Return the [x, y] coordinate for the center point of the cell that contains the specified text.  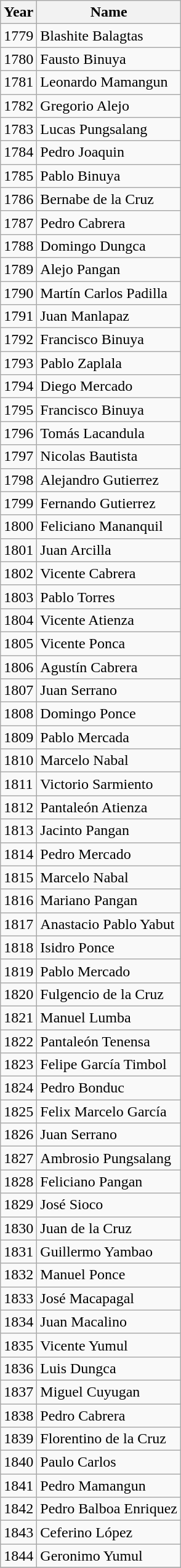
Pantaleón Atienza [109, 807]
1819 [18, 971]
Juan Arcilla [109, 550]
1820 [18, 994]
Juan de la Cruz [109, 1228]
1800 [18, 527]
Isidro Ponce [109, 947]
Manuel Lumba [109, 1017]
1780 [18, 59]
1804 [18, 620]
Agustín Cabrera [109, 667]
Pedro Joaquin [109, 152]
Pedro Bonduc [109, 1088]
1784 [18, 152]
1814 [18, 854]
Luis Dungca [109, 1368]
1810 [18, 761]
1821 [18, 1017]
Vicente Yumul [109, 1345]
1798 [18, 480]
1837 [18, 1392]
1841 [18, 1486]
1843 [18, 1532]
Fernando Gutierrez [109, 503]
1803 [18, 597]
1791 [18, 316]
1842 [18, 1509]
Year [18, 12]
1786 [18, 199]
Miguel Cuyugan [109, 1392]
1834 [18, 1322]
Pablo Binuya [109, 176]
Ceferino López [109, 1532]
1790 [18, 293]
Mariano Pangan [109, 901]
1827 [18, 1158]
1836 [18, 1368]
1840 [18, 1462]
1833 [18, 1298]
Geronimo Yumul [109, 1556]
Nicolas Bautista [109, 457]
1799 [18, 503]
1818 [18, 947]
1808 [18, 714]
Pablo Mercada [109, 737]
1830 [18, 1228]
1823 [18, 1065]
1815 [18, 877]
Alejo Pangan [109, 269]
1806 [18, 667]
1802 [18, 573]
1838 [18, 1415]
Pedro Balboa Enriquez [109, 1509]
José Macapagal [109, 1298]
1832 [18, 1275]
1807 [18, 691]
1835 [18, 1345]
1793 [18, 363]
1828 [18, 1182]
1816 [18, 901]
1795 [18, 410]
Felix Marcelo García [109, 1111]
1783 [18, 129]
Vicente Atienza [109, 620]
Paulo Carlos [109, 1462]
1812 [18, 807]
1796 [18, 433]
Fausto Binuya [109, 59]
1781 [18, 82]
Guillermo Yambao [109, 1252]
Florentino de la Cruz [109, 1439]
1829 [18, 1205]
Felipe García Timbol [109, 1065]
Juan Manlapaz [109, 316]
1794 [18, 386]
Ambrosio Pungsalang [109, 1158]
Anastacio Pablo Yabut [109, 924]
1788 [18, 246]
Tomás Lacandula [109, 433]
1792 [18, 340]
1825 [18, 1111]
Vicente Cabrera [109, 573]
Pablo Mercado [109, 971]
Vicente Ponca [109, 643]
Pedro Mamangun [109, 1486]
Name [109, 12]
Diego Mercado [109, 386]
1817 [18, 924]
1782 [18, 106]
1779 [18, 36]
Juan Macalino [109, 1322]
Blashite Balagtas [109, 36]
Pantaleón Tenensa [109, 1041]
Gregorio Alejo [109, 106]
Pedro Mercado [109, 854]
Leonardo Mamangun [109, 82]
1809 [18, 737]
Lucas Pungsalang [109, 129]
1813 [18, 831]
1787 [18, 222]
1839 [18, 1439]
1789 [18, 269]
Martín Carlos Padilla [109, 293]
Feliciano Mananquil [109, 527]
José Sioco [109, 1205]
1785 [18, 176]
Bernabe de la Cruz [109, 199]
1822 [18, 1041]
1801 [18, 550]
1844 [18, 1556]
Domingo Dungca [109, 246]
Manuel Ponce [109, 1275]
Alejandro Gutierrez [109, 480]
Pablo Zaplala [109, 363]
Victorio Sarmiento [109, 784]
1811 [18, 784]
Feliciano Pangan [109, 1182]
Fulgencio de la Cruz [109, 994]
Pablo Torres [109, 597]
1826 [18, 1135]
Jacinto Pangan [109, 831]
1824 [18, 1088]
1805 [18, 643]
Domingo Ponce [109, 714]
1797 [18, 457]
1831 [18, 1252]
